From the cell containing the given text, extract its center point as (x, y) coordinate. 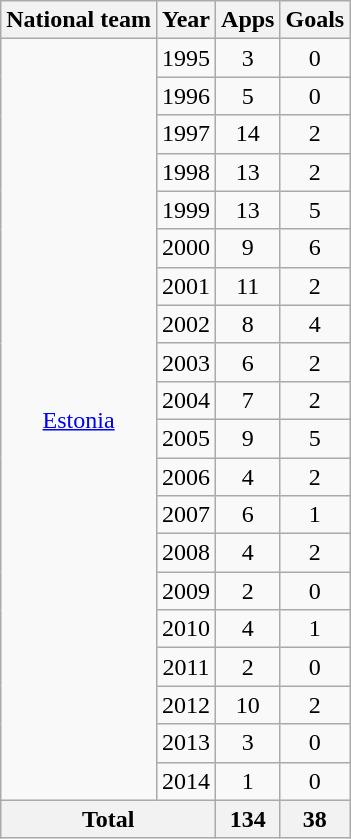
2010 (186, 629)
2002 (186, 324)
2004 (186, 400)
1998 (186, 172)
1995 (186, 58)
2013 (186, 743)
134 (248, 819)
10 (248, 705)
1996 (186, 96)
2005 (186, 438)
14 (248, 134)
2001 (186, 286)
11 (248, 286)
Year (186, 20)
1999 (186, 210)
2011 (186, 667)
1997 (186, 134)
2000 (186, 248)
2014 (186, 781)
38 (315, 819)
7 (248, 400)
2009 (186, 591)
Apps (248, 20)
2008 (186, 553)
2012 (186, 705)
National team (79, 20)
Goals (315, 20)
Estonia (79, 420)
Total (108, 819)
2007 (186, 515)
8 (248, 324)
2006 (186, 477)
2003 (186, 362)
